Provide the (x, y) coordinate of the cell's center where the given text is located.  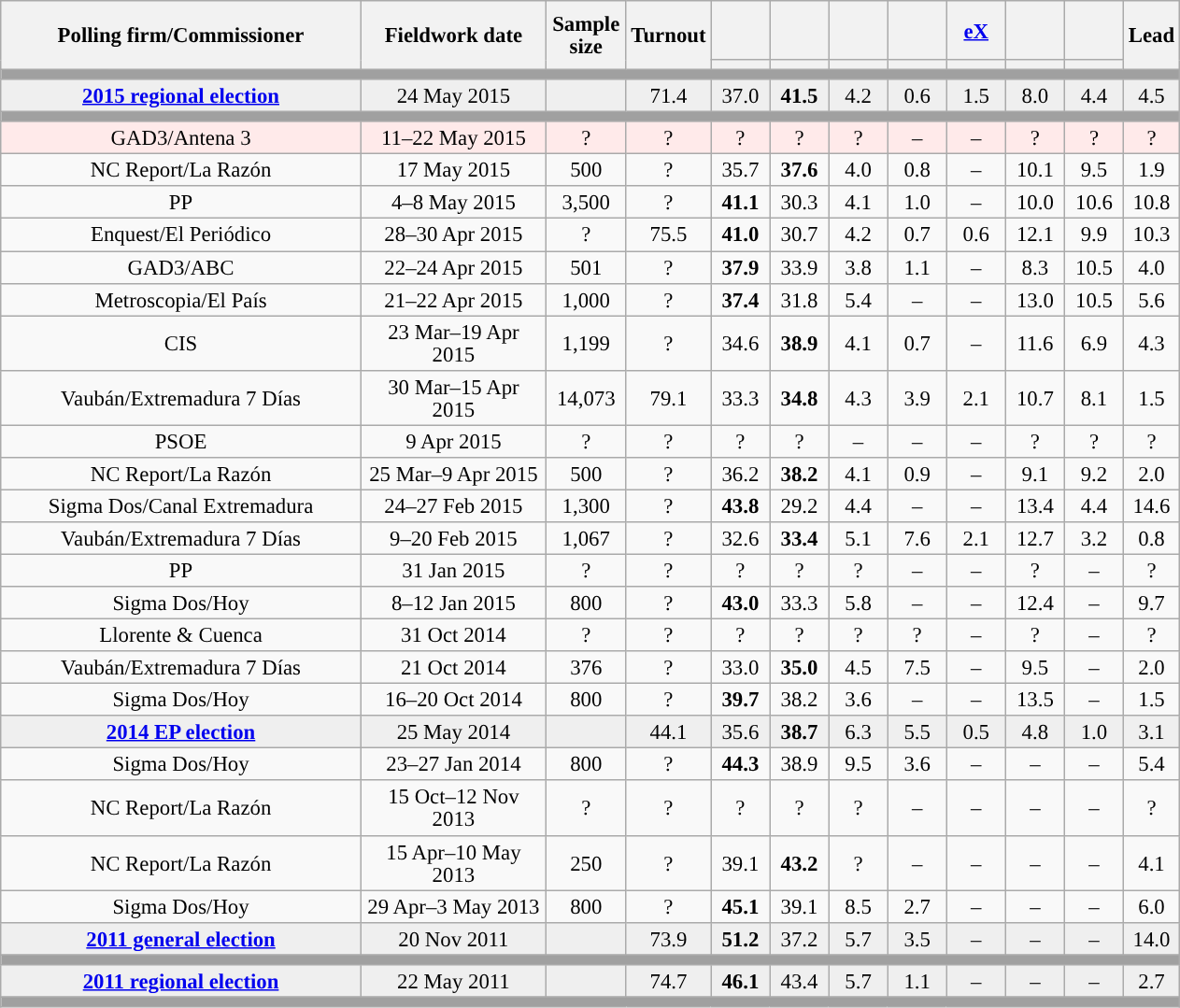
45.1 (740, 906)
15 Oct–12 Nov 2013 (453, 809)
13.4 (1035, 506)
25 Mar–9 Apr 2015 (453, 475)
31.8 (800, 299)
34.8 (800, 398)
16–20 Oct 2014 (453, 701)
46.1 (740, 981)
37.2 (800, 938)
1.9 (1151, 170)
43.8 (740, 506)
24 May 2015 (453, 95)
41.0 (740, 235)
14.0 (1151, 938)
2011 regional election (181, 981)
8.5 (858, 906)
30.3 (800, 204)
14,073 (586, 398)
8–12 Jan 2015 (453, 603)
8.1 (1093, 398)
75.5 (669, 235)
73.9 (669, 938)
13.5 (1035, 701)
6.0 (1151, 906)
501 (586, 267)
250 (586, 863)
34.6 (740, 344)
37.4 (740, 299)
Sigma Dos/Canal Extremadura (181, 506)
Turnout (669, 35)
7.6 (917, 538)
29 Apr–3 May 2013 (453, 906)
74.7 (669, 981)
35.6 (740, 732)
12.4 (1035, 603)
22–24 Apr 2015 (453, 267)
12.7 (1035, 538)
30 Mar–15 Apr 2015 (453, 398)
6.9 (1093, 344)
Metroscopia/El País (181, 299)
3.9 (917, 398)
22 May 2011 (453, 981)
10.8 (1151, 204)
8.3 (1035, 267)
33.9 (800, 267)
5.5 (917, 732)
15 Apr–10 May 2013 (453, 863)
41.5 (800, 95)
0.9 (917, 475)
44.1 (669, 732)
29.2 (800, 506)
20 Nov 2011 (453, 938)
PSOE (181, 441)
4–8 May 2015 (453, 204)
10.3 (1151, 235)
5.1 (858, 538)
1,199 (586, 344)
31 Jan 2015 (453, 570)
30.7 (800, 235)
9.7 (1151, 603)
2011 general election (181, 938)
14.6 (1151, 506)
12.1 (1035, 235)
43.4 (800, 981)
5.6 (1151, 299)
8.0 (1035, 95)
5.8 (858, 603)
7.5 (917, 667)
Polling firm/Commissioner (181, 35)
1,000 (586, 299)
37.9 (740, 267)
23–27 Jan 2014 (453, 764)
51.2 (740, 938)
71.4 (669, 95)
GAD3/Antena 3 (181, 138)
eX (975, 30)
1,067 (586, 538)
2015 regional election (181, 95)
35.0 (800, 667)
3.5 (917, 938)
0.5 (975, 732)
9.9 (1093, 235)
10.7 (1035, 398)
31 Oct 2014 (453, 635)
CIS (181, 344)
21 Oct 2014 (453, 667)
11.6 (1035, 344)
37.0 (740, 95)
GAD3/ABC (181, 267)
3.2 (1093, 538)
32.6 (740, 538)
376 (586, 667)
24–27 Feb 2015 (453, 506)
10.0 (1035, 204)
33.4 (800, 538)
11–22 May 2015 (453, 138)
35.7 (740, 170)
13.0 (1035, 299)
3.8 (858, 267)
43.0 (740, 603)
Sample size (586, 35)
4.8 (1035, 732)
36.2 (740, 475)
21–22 Apr 2015 (453, 299)
33.0 (740, 667)
Lead (1151, 35)
2014 EP election (181, 732)
3.1 (1151, 732)
25 May 2014 (453, 732)
23 Mar–19 Apr 2015 (453, 344)
6.3 (858, 732)
9–20 Feb 2015 (453, 538)
Llorente & Cuenca (181, 635)
44.3 (740, 764)
9.2 (1093, 475)
39.7 (740, 701)
37.6 (800, 170)
28–30 Apr 2015 (453, 235)
10.6 (1093, 204)
79.1 (669, 398)
1,300 (586, 506)
Enquest/El Periódico (181, 235)
9.1 (1035, 475)
17 May 2015 (453, 170)
9 Apr 2015 (453, 441)
43.2 (800, 863)
38.7 (800, 732)
Fieldwork date (453, 35)
3,500 (586, 204)
10.1 (1035, 170)
41.1 (740, 204)
